Pinpoint the cell where the given text exists, returning its (X, Y) midpoint coordinate. 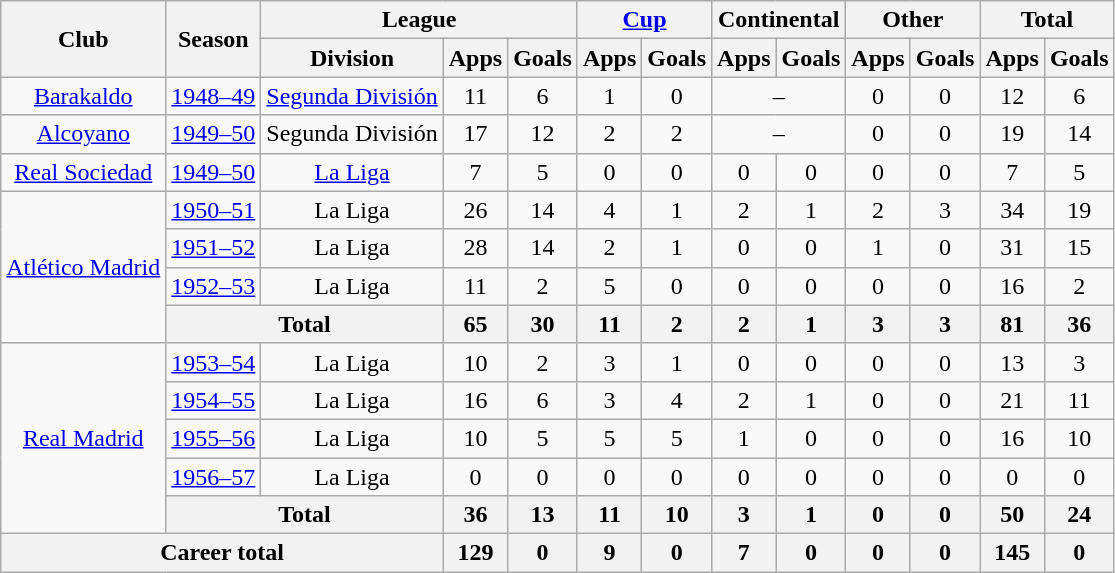
Real Sociedad (84, 172)
26 (475, 210)
34 (1012, 210)
24 (1079, 515)
Other (913, 20)
Season (214, 39)
Club (84, 39)
81 (1012, 324)
65 (475, 324)
Cup (644, 20)
1952–53 (214, 286)
1951–52 (214, 248)
Continental (779, 20)
League (420, 20)
31 (1012, 248)
1956–57 (214, 477)
1954–55 (214, 400)
15 (1079, 248)
1948–49 (214, 96)
1950–51 (214, 210)
50 (1012, 515)
Alcoyano (84, 134)
30 (543, 324)
Real Madrid (84, 438)
Barakaldo (84, 96)
28 (475, 248)
9 (609, 553)
1953–54 (214, 362)
Atlético Madrid (84, 267)
Career total (222, 553)
21 (1012, 400)
129 (475, 553)
145 (1012, 553)
Division (352, 58)
1955–56 (214, 438)
17 (475, 134)
